Detect which cell encompasses the target text, then output its (X, Y) center coordinate. 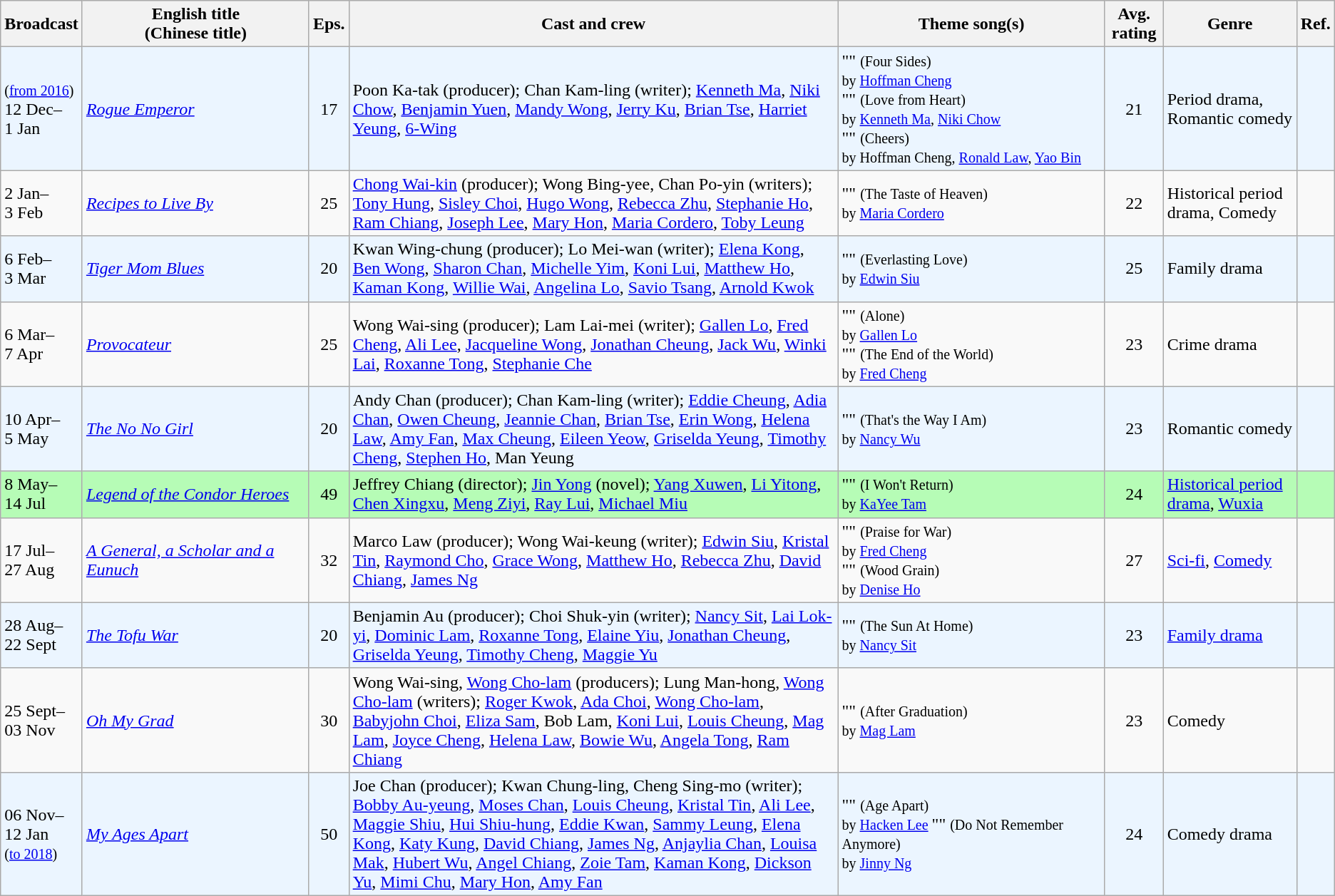
50 (329, 834)
"" (The Taste of Heaven)by Maria Cordero (971, 203)
32 (329, 560)
"" (I Won't Return) by KaYee Tam (971, 495)
Cast and crew (593, 24)
Eps. (329, 24)
"" (After Graduation) by Mag Lam (971, 720)
My Ages Apart (195, 834)
27 (1134, 560)
Tiger Mom Blues (195, 269)
30 (329, 720)
Rogue Emperor (195, 108)
"" (Praise for War) by Fred Cheng"" (Wood Grain) by Denise Ho (971, 560)
2 Jan–3 Feb (41, 203)
English title (Chinese title) (195, 24)
22 (1134, 203)
Period drama, Romantic comedy (1229, 108)
"" (Alone)by Gallen Lo"" (The End of the World)by Fred Cheng (971, 344)
The No No Girl (195, 429)
Sci-fi, Comedy (1229, 560)
"" (Four Sides)by Hoffman Cheng"" (Love from Heart)by Kenneth Ma, Niki Chow"" (Cheers)by Hoffman Cheng, Ronald Law, Yao Bin (971, 108)
Crime drama (1229, 344)
"" (Everlasting Love)by Edwin Siu (971, 269)
Provocateur (195, 344)
Romantic comedy (1229, 429)
Theme song(s) (971, 24)
17 Jul–27 Aug (41, 560)
6 Mar–7 Apr (41, 344)
Jeffrey Chiang (director); Jin Yong (novel); Yang Xuwen, Li Yitong, Chen Xingxu, Meng Ziyi, Ray Lui, Michael Miu (593, 495)
10 Apr–5 May (41, 429)
06 Nov–12 Jan(to 2018) (41, 834)
Comedy drama (1229, 834)
Recipes to Live By (195, 203)
17 (329, 108)
8 May–14 Jul (41, 495)
49 (329, 495)
25 Sept–03 Nov (41, 720)
Avg. rating (1134, 24)
Oh My Grad (195, 720)
Genre (1229, 24)
The Tofu War (195, 635)
A General, a Scholar and a Eunuch (195, 560)
"" (That's the Way I Am)by Nancy Wu (971, 429)
Historical period drama, Wuxia (1229, 495)
Legend of the Condor Heroes (195, 495)
21 (1134, 108)
"" (Age Apart) by Hacken Lee "" (Do Not Remember Anymore) by Jinny Ng (971, 834)
Marco Law (producer); Wong Wai-keung (writer); Edwin Siu, Kristal Tin, Raymond Cho, Grace Wong, Matthew Ho, Rebecca Zhu, David Chiang, James Ng (593, 560)
Poon Ka-tak (producer); Chan Kam-ling (writer); Kenneth Ma, Niki Chow, Benjamin Yuen, Mandy Wong, Jerry Ku, Brian Tse, Harriet Yeung, 6-Wing (593, 108)
Comedy (1229, 720)
Ref. (1315, 24)
(from 2016)12 Dec–1 Jan (41, 108)
"" (The Sun At Home) by Nancy Sit (971, 635)
28 Aug–22 Sept (41, 635)
Historical period drama, Comedy (1229, 203)
Broadcast (41, 24)
6 Feb–3 Mar (41, 269)
